Scan for the cell matching the given text and deliver its [X, Y] coordinate at center. 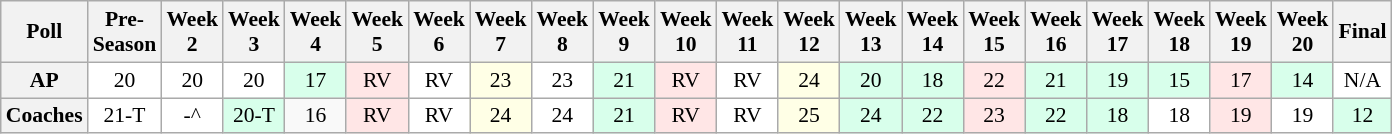
Week6 [439, 32]
21-T [125, 116]
14 [1303, 80]
-^ [192, 116]
16 [316, 116]
Week3 [254, 32]
Week20 [1303, 32]
Coaches [44, 116]
Week13 [871, 32]
Week9 [624, 32]
Week16 [1056, 32]
Week15 [994, 32]
Final [1362, 32]
12 [1362, 116]
Week12 [809, 32]
Week7 [501, 32]
Week8 [562, 32]
Week14 [933, 32]
Week4 [316, 32]
Week2 [192, 32]
N/A [1362, 80]
15 [1179, 80]
Week5 [377, 32]
AP [44, 80]
Week17 [1118, 32]
Poll [44, 32]
20-T [254, 116]
Week19 [1241, 32]
Pre-Season [125, 32]
25 [809, 116]
Week10 [686, 32]
Week18 [1179, 32]
Week11 [748, 32]
